Extract the (X, Y) coordinate from the center of the cell holding the provided text.  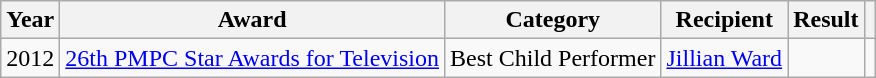
Best Child Performer (553, 58)
Category (553, 20)
2012 (30, 58)
Jillian Ward (724, 58)
Recipient (724, 20)
Result (826, 20)
26th PMPC Star Awards for Television (252, 58)
Year (30, 20)
Award (252, 20)
